Provide the (x, y) coordinate of the cell's center where the given text is located.  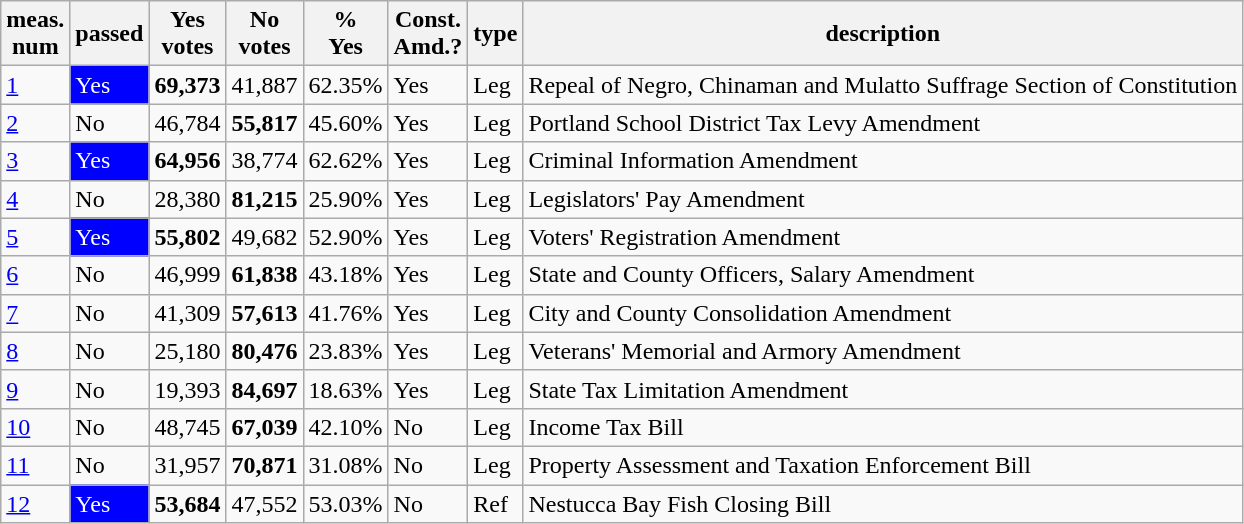
Ref (496, 503)
45.60% (346, 123)
Voters' Registration Amendment (883, 237)
7 (36, 313)
Legislators' Pay Amendment (883, 199)
52.90% (346, 237)
46,999 (188, 275)
State and County Officers, Salary Amendment (883, 275)
Const.Amd.? (428, 34)
11 (36, 465)
62.62% (346, 161)
57,613 (264, 313)
48,745 (188, 427)
12 (36, 503)
47,552 (264, 503)
Veterans' Memorial and Armory Amendment (883, 351)
42.10% (346, 427)
81,215 (264, 199)
City and County Consolidation Amendment (883, 313)
25.90% (346, 199)
46,784 (188, 123)
10 (36, 427)
4 (36, 199)
49,682 (264, 237)
80,476 (264, 351)
41,887 (264, 85)
62.35% (346, 85)
8 (36, 351)
23.83% (346, 351)
description (883, 34)
38,774 (264, 161)
1 (36, 85)
passed (110, 34)
6 (36, 275)
28,380 (188, 199)
19,393 (188, 389)
84,697 (264, 389)
meas.num (36, 34)
61,838 (264, 275)
Income Tax Bill (883, 427)
41.76% (346, 313)
41,309 (188, 313)
3 (36, 161)
70,871 (264, 465)
Yesvotes (188, 34)
type (496, 34)
55,817 (264, 123)
18.63% (346, 389)
%Yes (346, 34)
69,373 (188, 85)
Criminal Information Amendment (883, 161)
43.18% (346, 275)
64,956 (188, 161)
67,039 (264, 427)
State Tax Limitation Amendment (883, 389)
31,957 (188, 465)
31.08% (346, 465)
55,802 (188, 237)
Nestucca Bay Fish Closing Bill (883, 503)
2 (36, 123)
53,684 (188, 503)
Repeal of Negro, Chinaman and Mulatto Suffrage Section of Constitution (883, 85)
Portland School District Tax Levy Amendment (883, 123)
9 (36, 389)
25,180 (188, 351)
53.03% (346, 503)
5 (36, 237)
Novotes (264, 34)
Property Assessment and Taxation Enforcement Bill (883, 465)
